Detect which cell encompasses the target text, then output its (x, y) center coordinate. 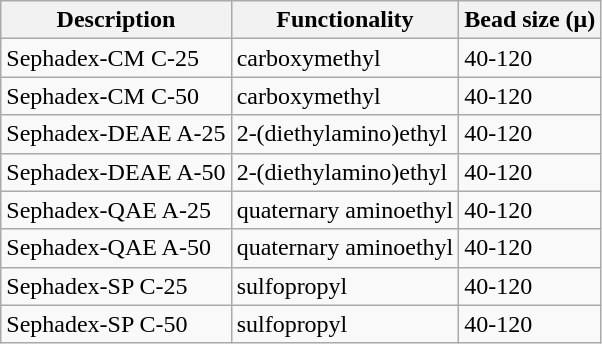
Sephadex-QAE A-25 (116, 210)
Sephadex-DEAE A-50 (116, 172)
Sephadex-CM C-50 (116, 96)
Sephadex-SP C-25 (116, 286)
Functionality (345, 20)
Sephadex-CM C-25 (116, 58)
Sephadex-SP C-50 (116, 324)
Sephadex-QAE A-50 (116, 248)
Description (116, 20)
Bead size (μ) (530, 20)
Sephadex-DEAE A-25 (116, 134)
